Output the [x, y] coordinate of the center of the cell containing the given text.  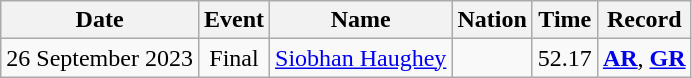
Final [234, 58]
Nation [492, 20]
52.17 [564, 58]
Name [361, 20]
Record [644, 20]
AR, GR [644, 58]
Event [234, 20]
Siobhan Haughey [361, 58]
Time [564, 20]
26 September 2023 [100, 58]
Date [100, 20]
